Capture the cell that displays the provided text and extract its (x, y) central coordinate. 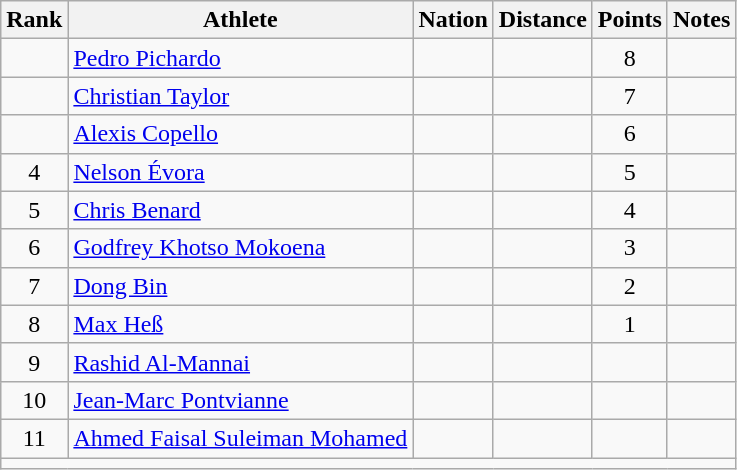
Nation (453, 20)
3 (630, 248)
Nelson Évora (240, 172)
1 (630, 324)
Alexis Copello (240, 134)
Ahmed Faisal Suleiman Mohamed (240, 438)
9 (34, 362)
Dong Bin (240, 286)
Max Heß (240, 324)
Points (630, 20)
Christian Taylor (240, 96)
11 (34, 438)
Godfrey Khotso Mokoena (240, 248)
10 (34, 400)
Distance (542, 20)
Jean-Marc Pontvianne (240, 400)
Pedro Pichardo (240, 58)
2 (630, 286)
Notes (701, 20)
Rank (34, 20)
Chris Benard (240, 210)
Rashid Al-Mannai (240, 362)
Athlete (240, 20)
